Extract the [x, y] coordinate from the center of the cell holding the provided text.  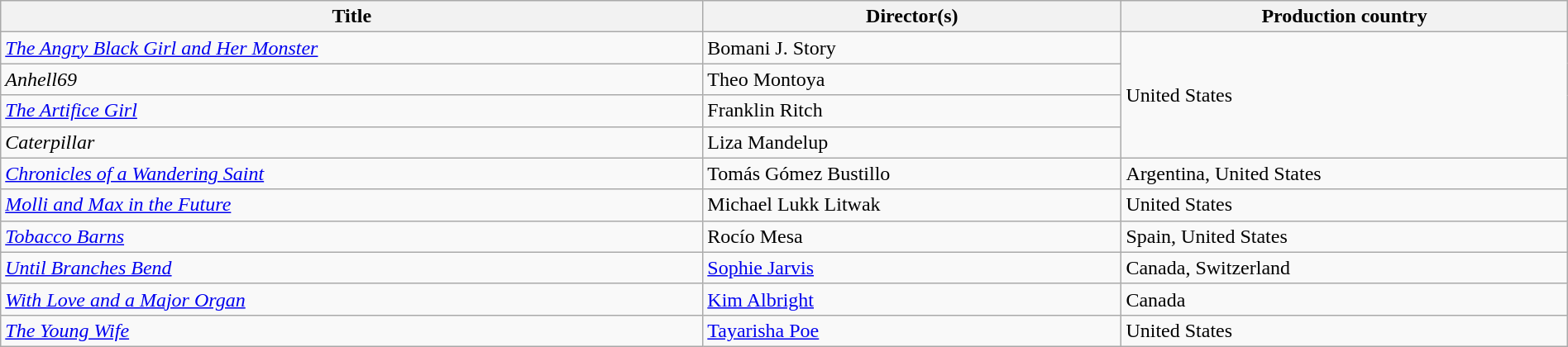
Kim Albright [912, 299]
Tobacco Barns [352, 236]
The Artifice Girl [352, 111]
Liza Mandelup [912, 142]
Sophie Jarvis [912, 268]
Canada [1345, 299]
Franklin Ritch [912, 111]
Canada, Switzerland [1345, 268]
With Love and a Major Organ [352, 299]
Tayarisha Poe [912, 330]
Spain, United States [1345, 236]
Molli and Max in the Future [352, 205]
Bomani J. Story [912, 48]
The Angry Black Girl and Her Monster [352, 48]
The Young Wife [352, 330]
Until Branches Bend [352, 268]
Rocío Mesa [912, 236]
Caterpillar [352, 142]
Production country [1345, 17]
Anhell69 [352, 79]
Argentina, United States [1345, 173]
Chronicles of a Wandering Saint [352, 173]
Tomás Gómez Bustillo [912, 173]
Theo Montoya [912, 79]
Michael Lukk Litwak [912, 205]
Director(s) [912, 17]
Title [352, 17]
